Locate the cell with the specified text and output its [X, Y] center coordinate. 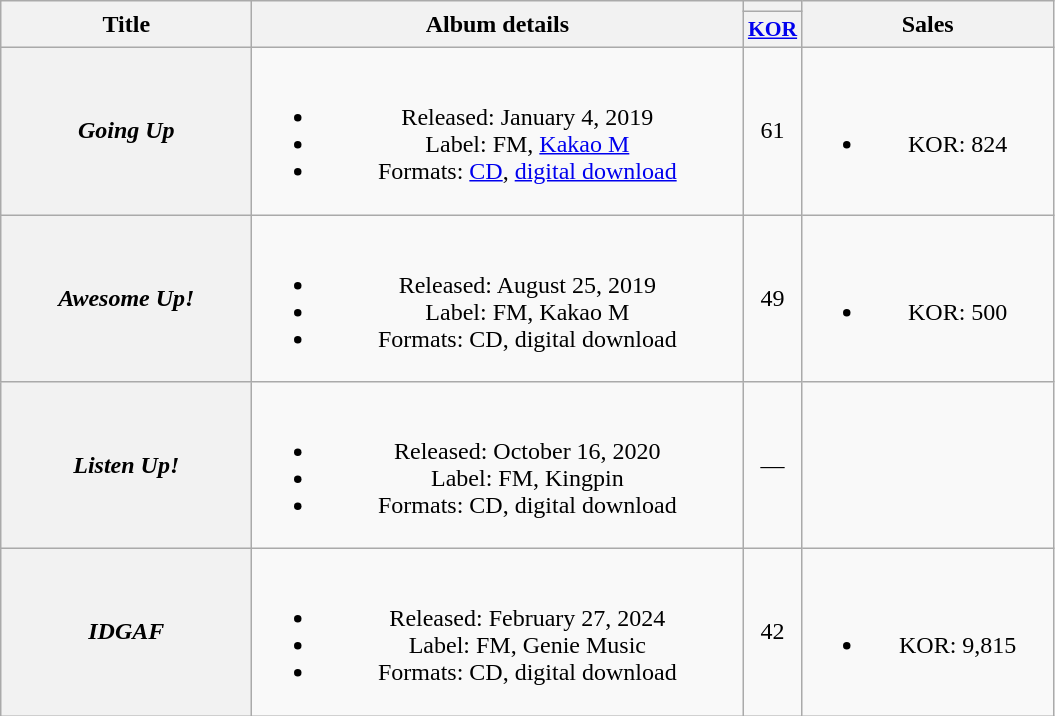
Released: February 27, 2024Label: FM, Genie MusicFormats: CD, digital download [498, 632]
61 [772, 130]
Going Up [126, 130]
— [772, 466]
IDGAF [126, 632]
Title [126, 24]
KOR [772, 30]
Awesome Up! [126, 298]
KOR: 500 [928, 298]
KOR: 824 [928, 130]
42 [772, 632]
Sales [928, 24]
Listen Up! [126, 466]
Released: January 4, 2019Label: FM, Kakao MFormats: CD, digital download [498, 130]
KOR: 9,815 [928, 632]
Released: August 25, 2019Label: FM, Kakao MFormats: CD, digital download [498, 298]
Album details [498, 24]
Released: October 16, 2020Label: FM, KingpinFormats: CD, digital download [498, 466]
49 [772, 298]
